Return (x, y) of the center of cell containing provided text 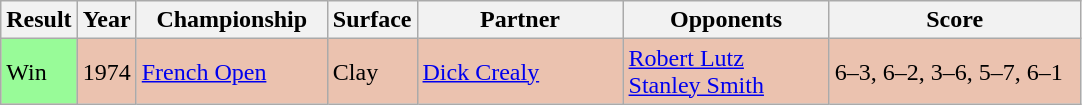
Dick Crealy (520, 72)
Partner (520, 20)
6–3, 6–2, 3–6, 5–7, 6–1 (954, 72)
1974 (106, 72)
Robert Lutz Stanley Smith (726, 72)
Result (39, 20)
Surface (372, 20)
Score (954, 20)
Clay (372, 72)
Opponents (726, 20)
Championship (232, 20)
Year (106, 20)
Win (39, 72)
French Open (232, 72)
